Identify which cell holds the provided text, then report its (X, Y) central coordinate. 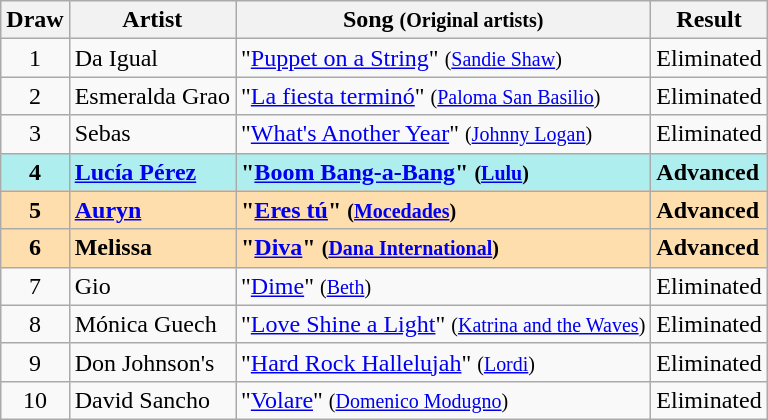
3 (35, 134)
Draw (35, 20)
Auryn (152, 210)
Sebas (152, 134)
"La fiesta terminó" (Paloma San Basilio) (444, 96)
2 (35, 96)
"Love Shine a Light" (Katrina and the Waves) (444, 324)
Esmeralda Grao (152, 96)
Song (Original artists) (444, 20)
10 (35, 400)
6 (35, 248)
Gio (152, 286)
1 (35, 58)
Artist (152, 20)
"Puppet on a String" (Sandie Shaw) (444, 58)
"Eres tú" (Mocedades) (444, 210)
"Volare" (Domenico Modugno) (444, 400)
9 (35, 362)
Melissa (152, 248)
David Sancho (152, 400)
Result (709, 20)
Da Igual (152, 58)
8 (35, 324)
"Hard Rock Hallelujah" (Lordi) (444, 362)
Lucía Pérez (152, 172)
"Diva" (Dana International) (444, 248)
Mónica Guech (152, 324)
4 (35, 172)
Don Johnson's (152, 362)
5 (35, 210)
"What's Another Year" (Johnny Logan) (444, 134)
7 (35, 286)
"Boom Bang-a-Bang" (Lulu) (444, 172)
"Dime" (Beth) (444, 286)
